Pinpoint the cell where the given text exists, returning its (X, Y) midpoint coordinate. 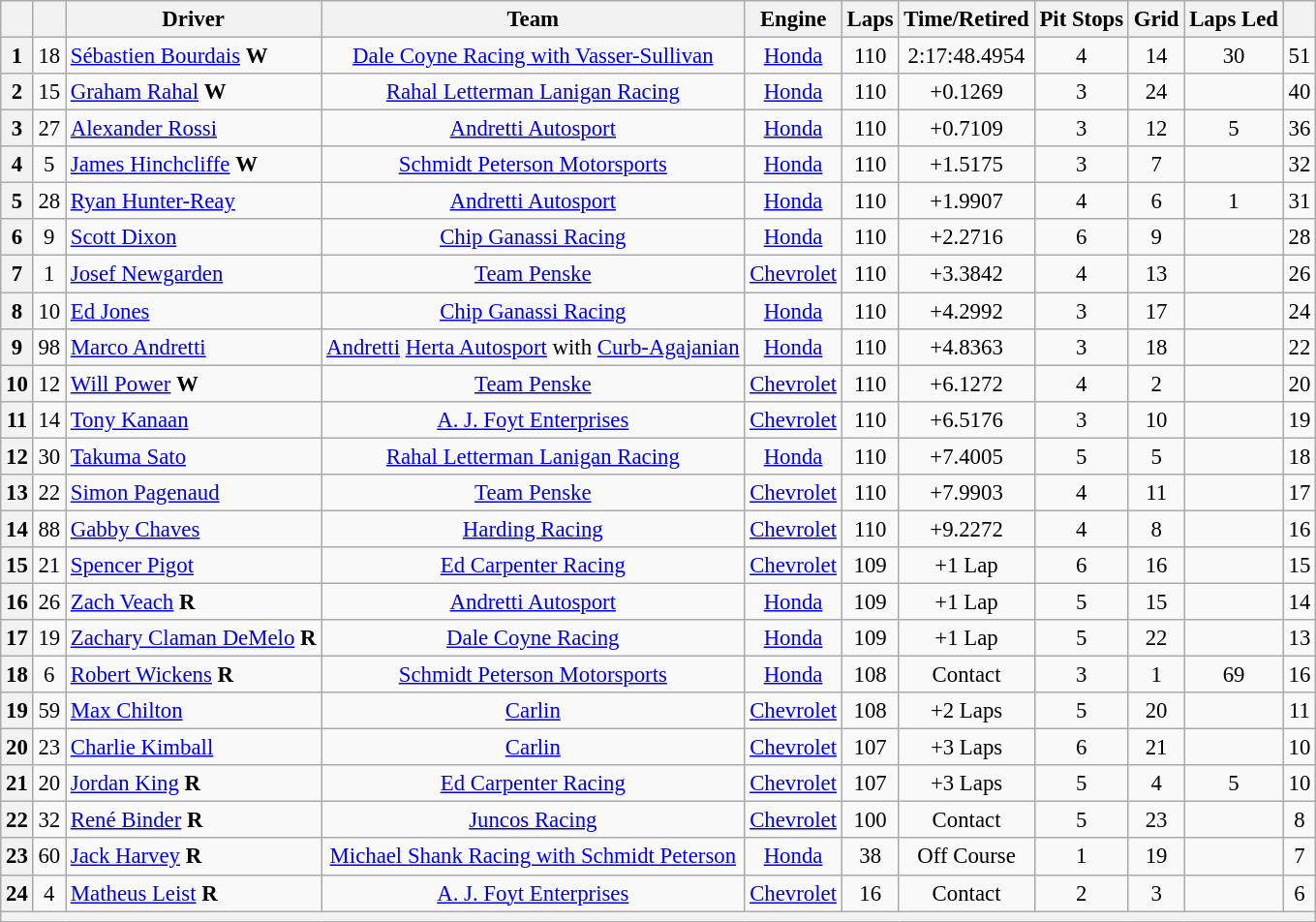
98 (48, 347)
René Binder R (194, 820)
Team (533, 19)
James Hinchcliffe W (194, 165)
Zachary Claman DeMelo R (194, 638)
Jordan King R (194, 784)
Sébastien Bourdais W (194, 56)
Andretti Herta Autosport with Curb-Agajanian (533, 347)
Spencer Pigot (194, 566)
Dale Coyne Racing (533, 638)
Alexander Rossi (194, 129)
Ed Jones (194, 311)
Zach Veach R (194, 601)
+0.7109 (966, 129)
Harding Racing (533, 529)
Laps Led (1234, 19)
+4.8363 (966, 347)
+7.9903 (966, 493)
+0.1269 (966, 92)
88 (48, 529)
Robert Wickens R (194, 675)
+4.2992 (966, 311)
38 (870, 857)
Will Power W (194, 384)
+6.5176 (966, 419)
+1.5175 (966, 165)
Tony Kanaan (194, 419)
Time/Retired (966, 19)
69 (1234, 675)
Dale Coyne Racing with Vasser-Sullivan (533, 56)
Engine (793, 19)
Josef Newgarden (194, 274)
Laps (870, 19)
Matheus Leist R (194, 893)
36 (1300, 129)
Grid (1156, 19)
+2.2716 (966, 237)
40 (1300, 92)
31 (1300, 201)
Simon Pagenaud (194, 493)
+7.4005 (966, 456)
100 (870, 820)
2:17:48.4954 (966, 56)
+3.3842 (966, 274)
Jack Harvey R (194, 857)
Gabby Chaves (194, 529)
Ryan Hunter-Reay (194, 201)
Takuma Sato (194, 456)
51 (1300, 56)
Marco Andretti (194, 347)
59 (48, 711)
+6.1272 (966, 384)
Juncos Racing (533, 820)
+9.2272 (966, 529)
+1.9907 (966, 201)
Scott Dixon (194, 237)
Graham Rahal W (194, 92)
Driver (194, 19)
Max Chilton (194, 711)
+2 Laps (966, 711)
60 (48, 857)
Michael Shank Racing with Schmidt Peterson (533, 857)
27 (48, 129)
Charlie Kimball (194, 748)
Pit Stops (1081, 19)
Off Course (966, 857)
